Determine the [x, y] coordinate at the center of the cell enclosing the given text.  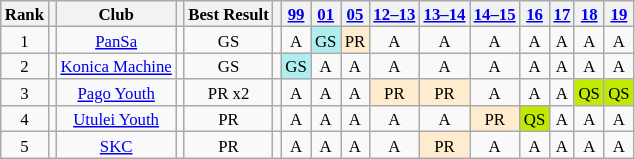
PanSa [116, 40]
13–14 [444, 14]
2 [24, 66]
3 [24, 93]
Rank [24, 14]
05 [356, 14]
12–13 [394, 14]
5 [24, 145]
Pago Youth [116, 93]
Club [116, 14]
1 [24, 40]
01 [326, 14]
17 [562, 14]
SKC [116, 145]
PR x2 [228, 93]
18 [589, 14]
Utulei Youth [116, 119]
4 [24, 119]
99 [296, 14]
14–15 [495, 14]
16 [535, 14]
19 [619, 14]
Konica Machine [116, 66]
Best Result [228, 14]
